Return the (x, y) coordinate for the center point of the cell that contains the specified text.  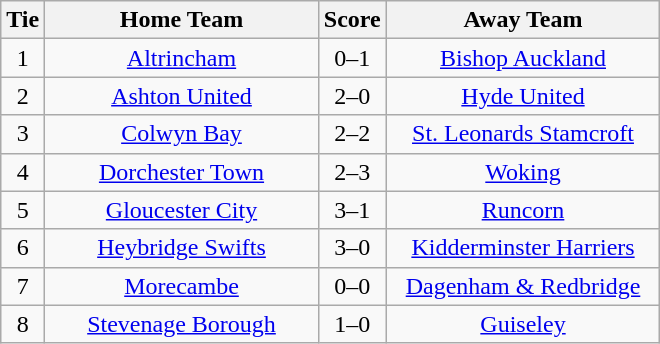
Ashton United (182, 96)
Bishop Auckland (523, 58)
1–0 (352, 324)
2–3 (352, 172)
8 (23, 324)
Woking (523, 172)
1 (23, 58)
4 (23, 172)
6 (23, 248)
St. Leonards Stamcroft (523, 134)
Gloucester City (182, 210)
Tie (23, 20)
3 (23, 134)
Home Team (182, 20)
Runcorn (523, 210)
Morecambe (182, 286)
0–1 (352, 58)
7 (23, 286)
Heybridge Swifts (182, 248)
Altrincham (182, 58)
2 (23, 96)
3–0 (352, 248)
Away Team (523, 20)
Dagenham & Redbridge (523, 286)
Kidderminster Harriers (523, 248)
2–2 (352, 134)
Stevenage Borough (182, 324)
5 (23, 210)
3–1 (352, 210)
2–0 (352, 96)
Hyde United (523, 96)
Guiseley (523, 324)
Colwyn Bay (182, 134)
Score (352, 20)
0–0 (352, 286)
Dorchester Town (182, 172)
